Return (x, y) of the center of cell containing provided text 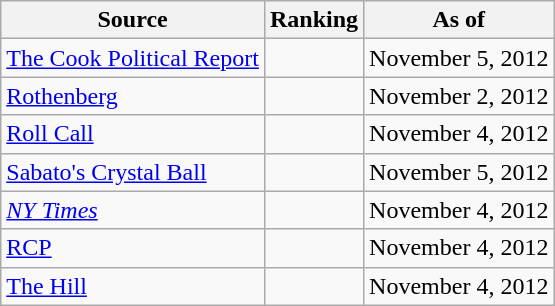
As of (459, 20)
RCP (133, 248)
Sabato's Crystal Ball (133, 172)
Ranking (314, 20)
Rothenberg (133, 96)
The Hill (133, 286)
NY Times (133, 210)
Roll Call (133, 134)
The Cook Political Report (133, 58)
November 2, 2012 (459, 96)
Source (133, 20)
